Identify which cell holds the provided text, then report its [X, Y] central coordinate. 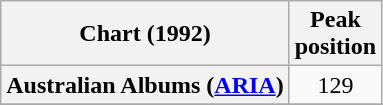
Chart (1992) [145, 34]
Peak position [335, 34]
129 [335, 85]
Australian Albums (ARIA) [145, 85]
